Find where the given text appears and provide that cell's center as (X, Y) coordinate. 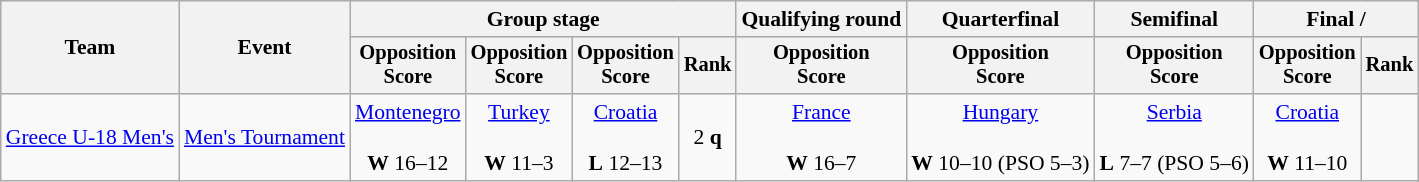
Semifinal (1174, 19)
SerbiaL 7–7 (PSO 5–6) (1174, 138)
Group stage (543, 19)
2 q (708, 138)
Team (90, 48)
Final / (1336, 19)
Quarterfinal (1000, 19)
TurkeyW 11–3 (520, 138)
Qualifying round (821, 19)
CroatiaW 11–10 (1308, 138)
Greece U-18 Men's (90, 138)
Event (264, 48)
Men's Tournament (264, 138)
MontenegroW 16–12 (408, 138)
CroatiaL 12–13 (626, 138)
FranceW 16–7 (821, 138)
HungaryW 10–10 (PSO 5–3) (1000, 138)
